Provide the [x, y] coordinate of the cell's center where the given text is located.  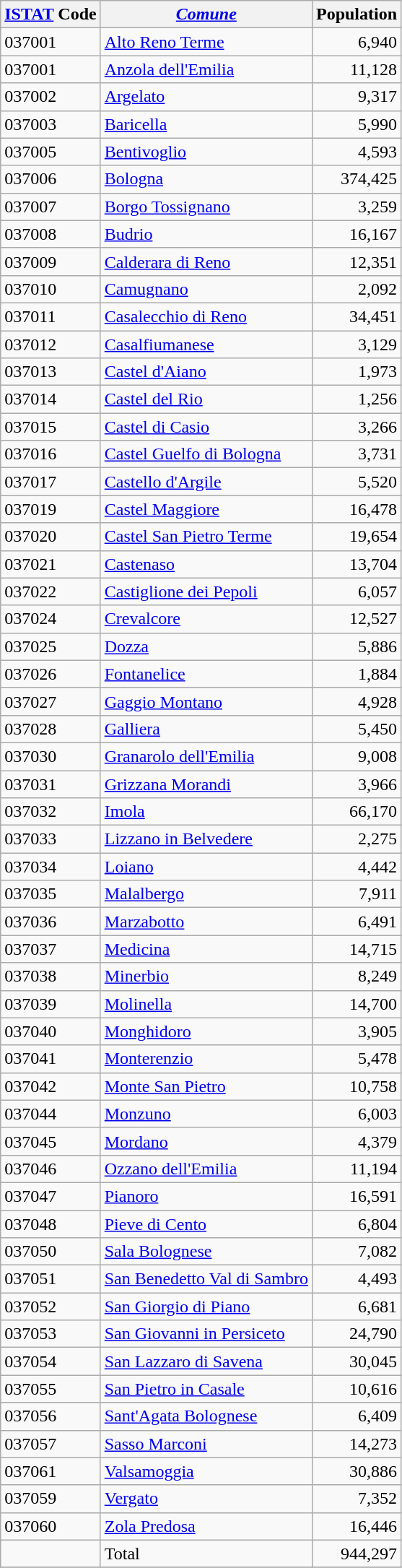
Mordano [206, 1141]
San Benedetto Val di Sambro [206, 1279]
34,451 [357, 316]
Monghidoro [206, 1031]
3,731 [357, 454]
Loiano [206, 867]
6,940 [357, 42]
037006 [51, 179]
037048 [51, 1224]
9,317 [357, 97]
037005 [51, 152]
Borgo Tossignano [206, 207]
16,591 [357, 1196]
Dozza [206, 646]
11,194 [357, 1169]
Camugnano [206, 289]
037019 [51, 509]
Crevalcore [206, 619]
944,297 [357, 1554]
037060 [51, 1526]
6,057 [357, 592]
037044 [51, 1114]
Grizzana Morandi [206, 784]
2,092 [357, 289]
Castel Guelfo di Bologna [206, 454]
037027 [51, 701]
037030 [51, 756]
16,167 [357, 234]
Galliera [206, 729]
037022 [51, 592]
Valsamoggia [206, 1471]
037046 [51, 1169]
7,911 [357, 894]
037007 [51, 207]
3,966 [357, 784]
5,450 [357, 729]
Comune [206, 14]
Budrio [206, 234]
Medicina [206, 949]
037033 [51, 839]
Anzola dell'Emilia [206, 69]
19,654 [357, 537]
037032 [51, 812]
10,616 [357, 1389]
Calderara di Reno [206, 261]
037026 [51, 674]
4,442 [357, 867]
Sasso Marconi [206, 1444]
12,527 [357, 619]
037053 [51, 1334]
Casalecchio di Reno [206, 316]
5,478 [357, 1059]
12,351 [357, 261]
4,379 [357, 1141]
Ozzano dell'Emilia [206, 1169]
1,256 [357, 399]
037009 [51, 261]
037014 [51, 399]
037020 [51, 537]
San Giorgio di Piano [206, 1307]
037057 [51, 1444]
Castenaso [206, 564]
Zola Predosa [206, 1526]
5,886 [357, 646]
4,493 [357, 1279]
037010 [51, 289]
11,128 [357, 69]
037036 [51, 922]
Total [206, 1554]
Minerbio [206, 976]
Marzabotto [206, 922]
037002 [51, 97]
037024 [51, 619]
5,990 [357, 124]
Sant'Agata Bolognese [206, 1416]
30,045 [357, 1361]
Bologna [206, 179]
4,928 [357, 701]
037056 [51, 1416]
037015 [51, 427]
037011 [51, 316]
037012 [51, 345]
Imola [206, 812]
Castel d'Aiano [206, 372]
10,758 [357, 1086]
Castel di Casio [206, 427]
Castel del Rio [206, 399]
14,715 [357, 949]
037039 [51, 1004]
14,273 [357, 1444]
Sala Bolognese [206, 1252]
30,886 [357, 1471]
037013 [51, 372]
Casalfiumanese [206, 345]
Castiglione dei Pepoli [206, 592]
037003 [51, 124]
16,446 [357, 1526]
037054 [51, 1361]
037031 [51, 784]
Granarolo dell'Emilia [206, 756]
3,129 [357, 345]
037040 [51, 1031]
6,003 [357, 1114]
Monte San Pietro [206, 1086]
66,170 [357, 812]
6,491 [357, 922]
Argelato [206, 97]
Molinella [206, 1004]
037041 [51, 1059]
6,409 [357, 1416]
16,478 [357, 509]
037035 [51, 894]
14,700 [357, 1004]
037051 [51, 1279]
037061 [51, 1471]
037052 [51, 1307]
Pieve di Cento [206, 1224]
San Pietro in Casale [206, 1389]
1,884 [357, 674]
037059 [51, 1499]
Castello d'Argile [206, 482]
Fontanelice [206, 674]
037047 [51, 1196]
037025 [51, 646]
1,973 [357, 372]
13,704 [357, 564]
ISTAT Code [51, 14]
Castel San Pietro Terme [206, 537]
037038 [51, 976]
037021 [51, 564]
037042 [51, 1086]
Alto Reno Terme [206, 42]
Bentivoglio [206, 152]
037055 [51, 1389]
Lizzano in Belvedere [206, 839]
2,275 [357, 839]
037045 [51, 1141]
7,352 [357, 1499]
4,593 [357, 152]
8,249 [357, 976]
374,425 [357, 179]
037028 [51, 729]
037050 [51, 1252]
037037 [51, 949]
6,681 [357, 1307]
9,008 [357, 756]
3,905 [357, 1031]
Vergato [206, 1499]
037016 [51, 454]
San Giovanni in Persiceto [206, 1334]
037017 [51, 482]
Malalbergo [206, 894]
Gaggio Montano [206, 701]
Monzuno [206, 1114]
3,266 [357, 427]
San Lazzaro di Savena [206, 1361]
7,082 [357, 1252]
3,259 [357, 207]
037034 [51, 867]
5,520 [357, 482]
Pianoro [206, 1196]
Baricella [206, 124]
Monterenzio [206, 1059]
037008 [51, 234]
24,790 [357, 1334]
Castel Maggiore [206, 509]
Population [357, 14]
6,804 [357, 1224]
